Return [x, y] of the center of cell containing provided text 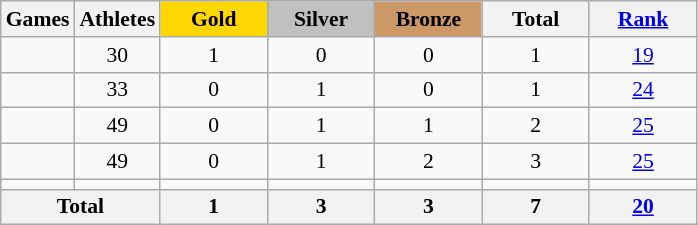
Gold [214, 19]
30 [117, 55]
Rank [642, 19]
33 [117, 90]
Athletes [117, 19]
20 [642, 207]
24 [642, 90]
Games [38, 19]
19 [642, 55]
7 [536, 207]
Bronze [428, 19]
Silver [320, 19]
